Pinpoint the cell where the given text exists, returning its [x, y] midpoint coordinate. 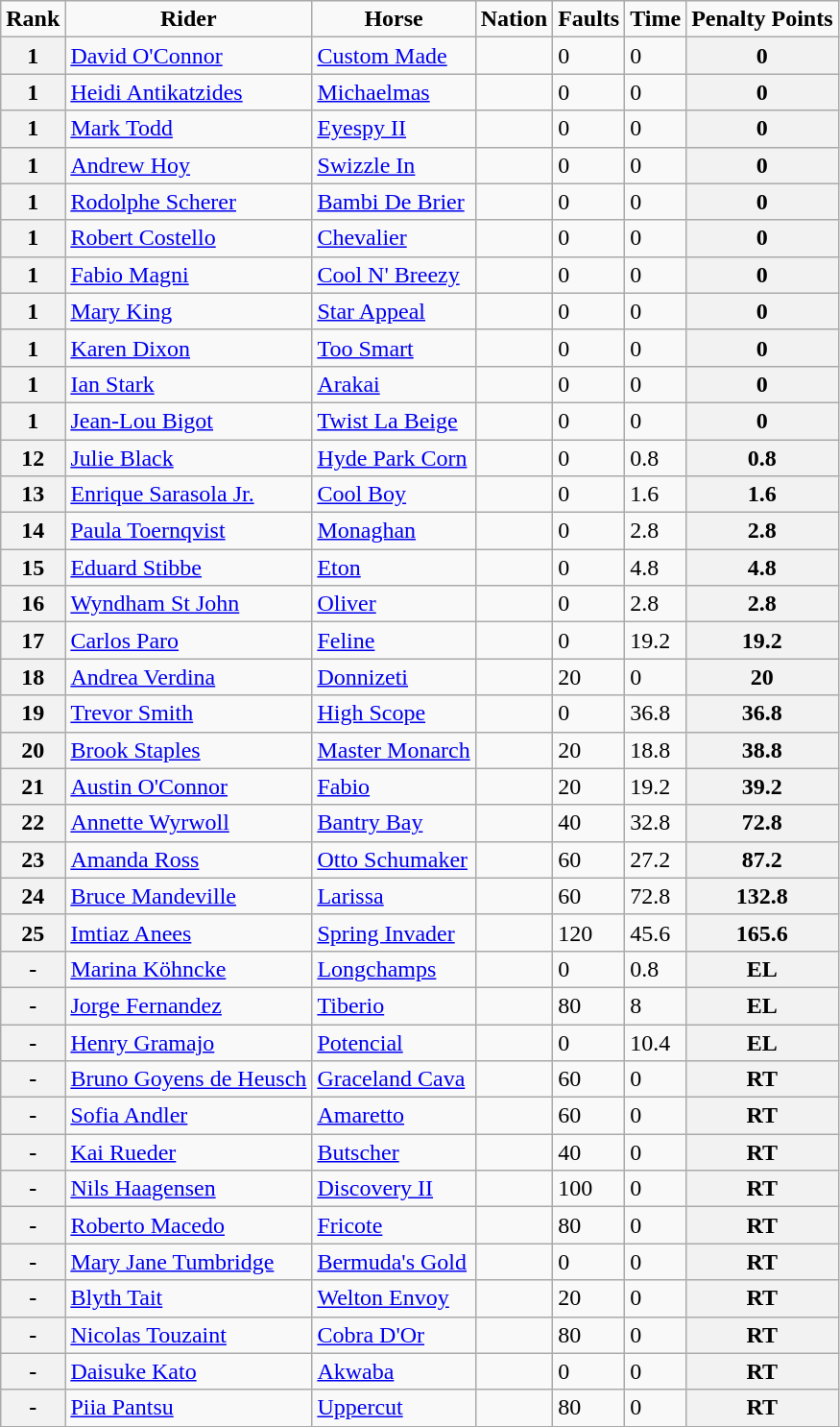
Custom Made [394, 56]
Penalty Points [762, 19]
Cobra D'Or [394, 1335]
Ian Stark [188, 384]
19 [33, 713]
22 [33, 823]
David O'Connor [188, 56]
Mark Todd [188, 129]
Fabio [394, 786]
Enrique Sarasola Jr. [188, 495]
Brook Staples [188, 750]
21 [33, 786]
Butscher [394, 1152]
Rider [188, 19]
Austin O'Connor [188, 786]
Akwaba [394, 1371]
Chevalier [394, 238]
12 [33, 458]
Hyde Park Corn [394, 458]
Discovery II [394, 1189]
Marina Köhncke [188, 969]
Arakai [394, 384]
Andrew Hoy [188, 165]
Kai Rueder [188, 1152]
Uppercut [394, 1408]
Otto Schumaker [394, 859]
32.8 [656, 823]
Faults [589, 19]
Oliver [394, 604]
Feline [394, 641]
Sofia Andler [188, 1116]
Daisuke Kato [188, 1371]
Eyespy II [394, 129]
Bruce Mandeville [188, 896]
Nation [514, 19]
Rank [33, 19]
18.8 [656, 750]
Piia Pantsu [188, 1408]
39.2 [762, 786]
23 [33, 859]
Larissa [394, 896]
Swizzle In [394, 165]
Graceland Cava [394, 1079]
Longchamps [394, 969]
Rodolphe Scherer [188, 202]
Bambi De Brier [394, 202]
45.6 [656, 932]
Star Appeal [394, 311]
Horse [394, 19]
10.4 [656, 1042]
Eton [394, 568]
25 [33, 932]
Paula Toernqvist [188, 531]
16 [33, 604]
Michaelmas [394, 92]
Mary Jane Tumbridge [188, 1262]
165.6 [762, 932]
Imtiaz Anees [188, 932]
Wyndham St John [188, 604]
Amaretto [394, 1116]
Bermuda's Gold [394, 1262]
Jorge Fernandez [188, 1005]
38.8 [762, 750]
Fricote [394, 1225]
Fabio Magni [188, 275]
Heidi Antikatzides [188, 92]
87.2 [762, 859]
Henry Gramajo [188, 1042]
Spring Invader [394, 932]
17 [33, 641]
Eduard Stibbe [188, 568]
Too Smart [394, 348]
Nicolas Touzaint [188, 1335]
Time [656, 19]
Mary King [188, 311]
Bantry Bay [394, 823]
Tiberio [394, 1005]
Carlos Paro [188, 641]
Nils Haagensen [188, 1189]
8 [656, 1005]
24 [33, 896]
Robert Costello [188, 238]
100 [589, 1189]
Roberto Macedo [188, 1225]
Andrea Verdina [188, 677]
27.2 [656, 859]
Julie Black [188, 458]
Cool N' Breezy [394, 275]
Blyth Tait [188, 1298]
Karen Dixon [188, 348]
Potencial [394, 1042]
13 [33, 495]
Bruno Goyens de Heusch [188, 1079]
Donnizeti [394, 677]
Cool Boy [394, 495]
132.8 [762, 896]
Twist La Beige [394, 421]
Trevor Smith [188, 713]
High Scope [394, 713]
120 [589, 932]
Master Monarch [394, 750]
14 [33, 531]
Jean-Lou Bigot [188, 421]
Welton Envoy [394, 1298]
Amanda Ross [188, 859]
Monaghan [394, 531]
Annette Wyrwoll [188, 823]
15 [33, 568]
18 [33, 677]
